Return the (X, Y) coordinate for the center point of the cell that contains the specified text.  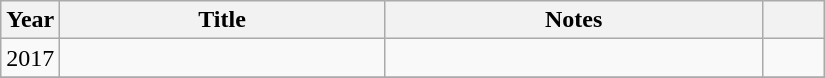
Title (222, 20)
2017 (30, 58)
Year (30, 20)
Notes (574, 20)
